Find where the given text appears and provide that cell's center as (x, y) coordinate. 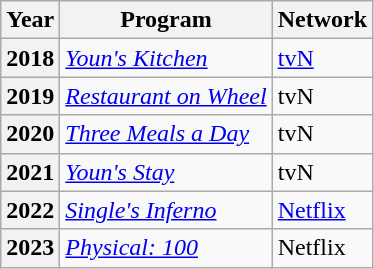
Youn's Stay (166, 172)
Three Meals a Day (166, 134)
Restaurant on Wheel (166, 96)
2022 (30, 210)
2018 (30, 58)
2021 (30, 172)
2020 (30, 134)
2019 (30, 96)
Youn's Kitchen (166, 58)
Physical: 100 (166, 248)
Year (30, 20)
Network (322, 20)
Program (166, 20)
Single's Inferno (166, 210)
2023 (30, 248)
